Detect which cell encompasses the target text, then output its (X, Y) center coordinate. 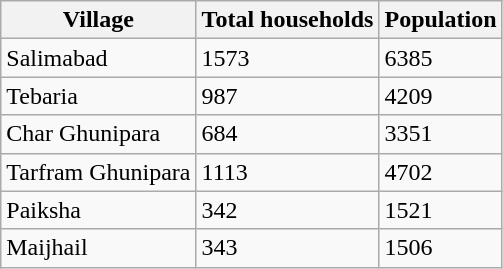
Total households (288, 20)
Population (440, 20)
342 (288, 210)
Char Ghunipara (98, 134)
Maijhail (98, 248)
343 (288, 248)
Tarfram Ghunipara (98, 172)
Tebaria (98, 96)
Salimabad (98, 58)
3351 (440, 134)
6385 (440, 58)
4702 (440, 172)
1521 (440, 210)
4209 (440, 96)
1506 (440, 248)
987 (288, 96)
Paiksha (98, 210)
Village (98, 20)
1573 (288, 58)
684 (288, 134)
1113 (288, 172)
